Return the (x, y) coordinate for the center point of the cell that contains the specified text.  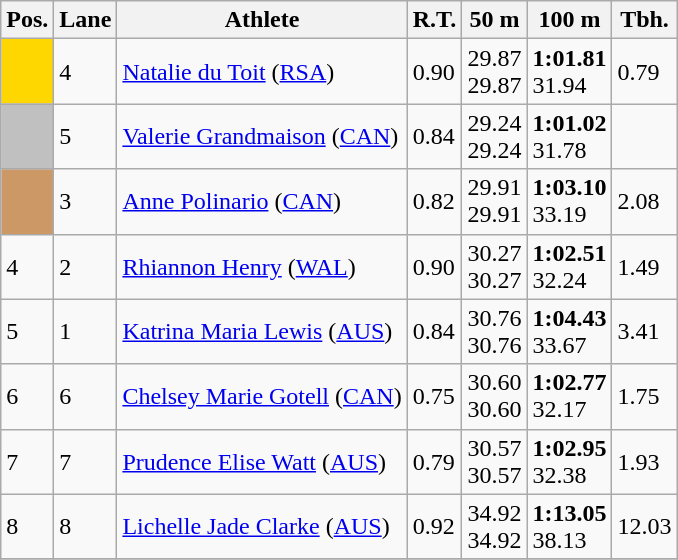
Prudence Elise Watt (AUS) (262, 462)
1 (86, 332)
1:04.4333.67 (570, 332)
Athlete (262, 20)
Lane (86, 20)
2 (86, 266)
1:02.5132.24 (570, 266)
1:01.0231.78 (570, 136)
Valerie Grandmaison (CAN) (262, 136)
Tbh. (644, 20)
100 m (570, 20)
3.41 (644, 332)
3 (86, 202)
0.82 (434, 202)
1:03.1033.19 (570, 202)
30.7630.76 (494, 332)
30.5730.57 (494, 462)
R.T. (434, 20)
0.75 (434, 396)
29.9129.91 (494, 202)
1.49 (644, 266)
Rhiannon Henry (WAL) (262, 266)
0.92 (434, 526)
Lichelle Jade Clarke (AUS) (262, 526)
1:02.7732.17 (570, 396)
Natalie du Toit (RSA) (262, 72)
34.9234.92 (494, 526)
1:13.0538.13 (570, 526)
50 m (494, 20)
1:02.9532.38 (570, 462)
1:01.8131.94 (570, 72)
2.08 (644, 202)
30.2730.27 (494, 266)
30.6030.60 (494, 396)
Katrina Maria Lewis (AUS) (262, 332)
12.03 (644, 526)
Pos. (28, 20)
29.8729.87 (494, 72)
29.2429.24 (494, 136)
1.75 (644, 396)
1.93 (644, 462)
Chelsey Marie Gotell (CAN) (262, 396)
Anne Polinario (CAN) (262, 202)
